From the cell containing the given text, extract its center point as (X, Y) coordinate. 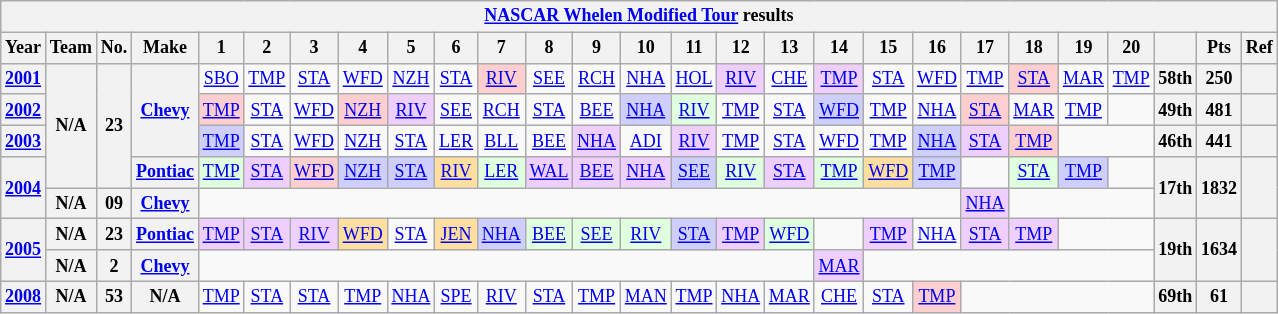
6 (456, 48)
Pts (1220, 48)
WAL (549, 172)
19th (1176, 250)
No. (114, 48)
Team (70, 48)
13 (790, 48)
SPE (456, 296)
2004 (24, 188)
4 (362, 48)
Ref (1259, 48)
69th (1176, 296)
2001 (24, 78)
15 (888, 48)
61 (1220, 296)
MAN (646, 296)
BLL (501, 140)
11 (694, 48)
SBO (221, 78)
JEN (456, 234)
2002 (24, 110)
18 (1034, 48)
HOL (694, 78)
1634 (1220, 250)
09 (114, 204)
53 (114, 296)
58th (1176, 78)
17 (985, 48)
2008 (24, 296)
46th (1176, 140)
7 (501, 48)
9 (597, 48)
5 (411, 48)
2005 (24, 250)
8 (549, 48)
19 (1084, 48)
Make (166, 48)
3 (314, 48)
NASCAR Whelen Modified Tour results (639, 16)
ADI (646, 140)
16 (938, 48)
2003 (24, 140)
17th (1176, 188)
12 (741, 48)
441 (1220, 140)
20 (1131, 48)
14 (839, 48)
10 (646, 48)
481 (1220, 110)
1 (221, 48)
49th (1176, 110)
1832 (1220, 188)
Year (24, 48)
250 (1220, 78)
